Provide the (X, Y) coordinate of the cell's center where the given text is located.  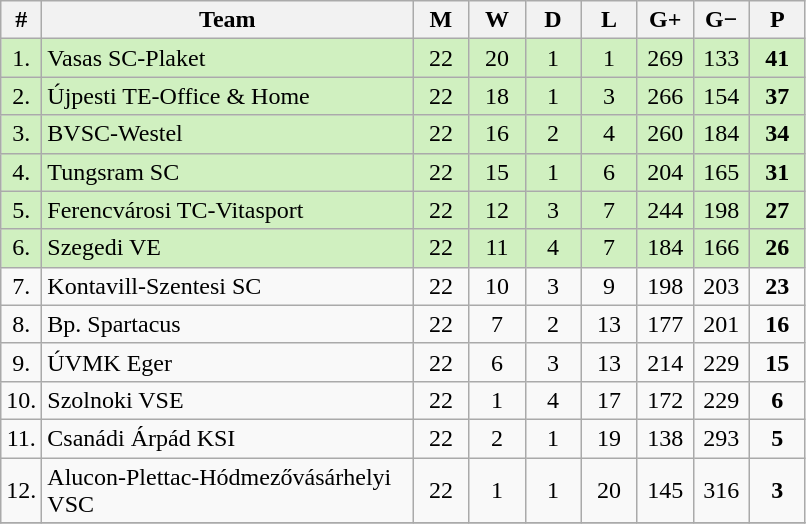
Tungsram SC (228, 172)
204 (665, 172)
Bp. Spartacus (228, 324)
26 (777, 248)
41 (777, 58)
Szegedi VE (228, 248)
266 (665, 96)
2. (22, 96)
11. (22, 438)
# (22, 20)
201 (721, 324)
L (609, 20)
7. (22, 286)
27 (777, 210)
Alucon-Plettac-Hódmezővásárhelyi VSC (228, 490)
9 (609, 286)
138 (665, 438)
11 (497, 248)
316 (721, 490)
34 (777, 134)
260 (665, 134)
P (777, 20)
5. (22, 210)
17 (609, 400)
4. (22, 172)
Team (228, 20)
166 (721, 248)
177 (665, 324)
ÚVMK Eger (228, 362)
244 (665, 210)
23 (777, 286)
145 (665, 490)
31 (777, 172)
154 (721, 96)
214 (665, 362)
12. (22, 490)
BVSC-Westel (228, 134)
Ferencvárosi TC-Vitasport (228, 210)
W (497, 20)
203 (721, 286)
Újpesti TE-Office & Home (228, 96)
Szolnoki VSE (228, 400)
19 (609, 438)
M (441, 20)
G− (721, 20)
12 (497, 210)
18 (497, 96)
10. (22, 400)
269 (665, 58)
Csanádi Árpád KSI (228, 438)
10 (497, 286)
37 (777, 96)
165 (721, 172)
Vasas SC-Plaket (228, 58)
172 (665, 400)
133 (721, 58)
Kontavill-Szentesi SC (228, 286)
3. (22, 134)
8. (22, 324)
D (553, 20)
G+ (665, 20)
9. (22, 362)
5 (777, 438)
1. (22, 58)
6. (22, 248)
293 (721, 438)
